Detect which cell encompasses the target text, then output its (X, Y) center coordinate. 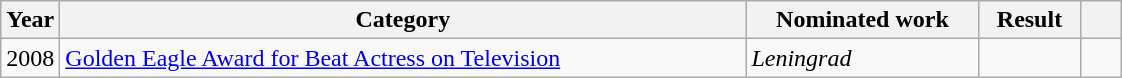
Nominated work (862, 20)
Category (403, 20)
2008 (30, 58)
Result (1030, 20)
Golden Eagle Award for Beat Actress on Television (403, 58)
Year (30, 20)
Leningrad (862, 58)
